Provide the (X, Y) coordinate of the cell's center where the given text is located.  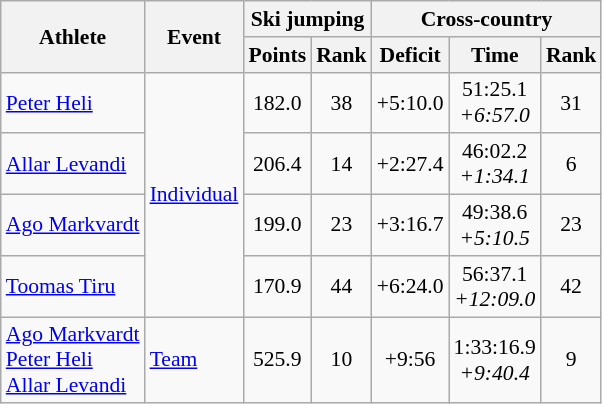
Ago Markvardt (73, 226)
Ski jumping (307, 19)
199.0 (277, 226)
+9:56 (410, 360)
Ago Markvardt Peter Heli Allar Levandi (73, 360)
38 (342, 102)
56:37.1 +12:09.0 (495, 286)
10 (342, 360)
182.0 (277, 102)
14 (342, 164)
46:02.2 +1:34.1 (495, 164)
1:33:16.9 +9:40.4 (495, 360)
Allar Levandi (73, 164)
170.9 (277, 286)
Peter Heli (73, 102)
+6:24.0 (410, 286)
Points (277, 55)
Event (194, 36)
525.9 (277, 360)
49:38.6 +5:10.5 (495, 226)
+2:27.4 (410, 164)
+5:10.0 (410, 102)
+3:16.7 (410, 226)
44 (342, 286)
31 (572, 102)
9 (572, 360)
6 (572, 164)
Team (194, 360)
Individual (194, 194)
206.4 (277, 164)
42 (572, 286)
Deficit (410, 55)
51:25.1 +6:57.0 (495, 102)
Cross-country (487, 19)
Toomas Tiru (73, 286)
Athlete (73, 36)
Time (495, 55)
